Return (x, y) of the center of cell containing provided text 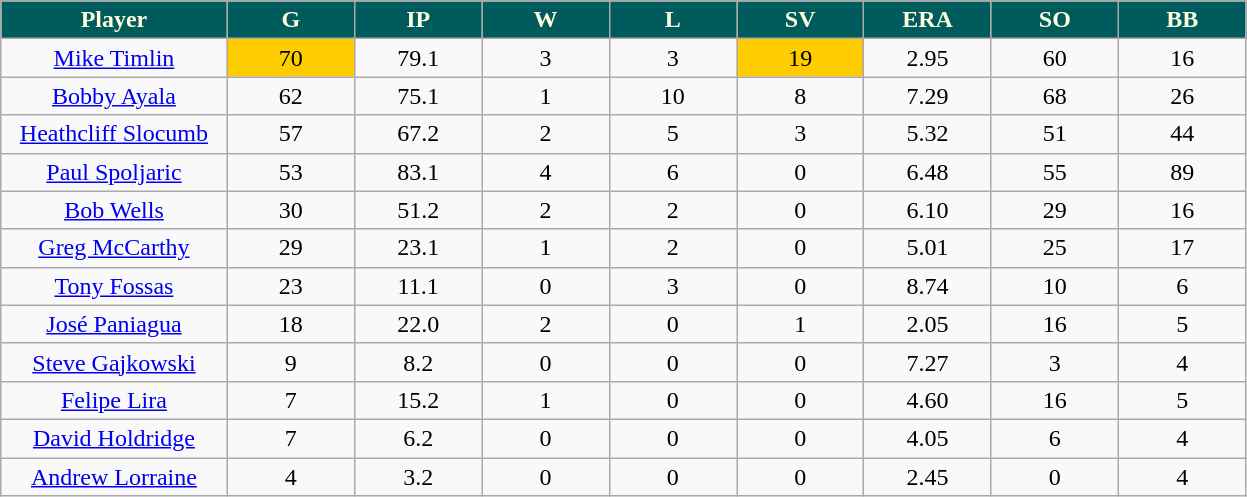
David Holdridge (114, 438)
W (546, 20)
75.1 (418, 96)
Greg McCarthy (114, 248)
18 (290, 324)
Tony Fossas (114, 286)
Heathcliff Slocumb (114, 134)
G (290, 20)
Bobby Ayala (114, 96)
Player (114, 20)
17 (1183, 248)
51.2 (418, 210)
4.05 (928, 438)
44 (1183, 134)
5.32 (928, 134)
Bob Wells (114, 210)
68 (1054, 96)
9 (290, 362)
Felipe Lira (114, 400)
15.2 (418, 400)
8.2 (418, 362)
30 (290, 210)
57 (290, 134)
6.2 (418, 438)
Paul Spoljaric (114, 172)
Andrew Lorraine (114, 477)
23 (290, 286)
IP (418, 20)
7.27 (928, 362)
53 (290, 172)
ERA (928, 20)
2.45 (928, 477)
79.1 (418, 58)
11.1 (418, 286)
25 (1054, 248)
5.01 (928, 248)
SO (1054, 20)
67.2 (418, 134)
70 (290, 58)
2.05 (928, 324)
19 (800, 58)
23.1 (418, 248)
62 (290, 96)
22.0 (418, 324)
2.95 (928, 58)
60 (1054, 58)
L (672, 20)
89 (1183, 172)
7.29 (928, 96)
SV (800, 20)
83.1 (418, 172)
Steve Gajkowski (114, 362)
José Paniagua (114, 324)
51 (1054, 134)
3.2 (418, 477)
6.48 (928, 172)
6.10 (928, 210)
BB (1183, 20)
8 (800, 96)
55 (1054, 172)
8.74 (928, 286)
Mike Timlin (114, 58)
4.60 (928, 400)
26 (1183, 96)
